Extract the (x, y) coordinate from the center of the cell holding the provided text.  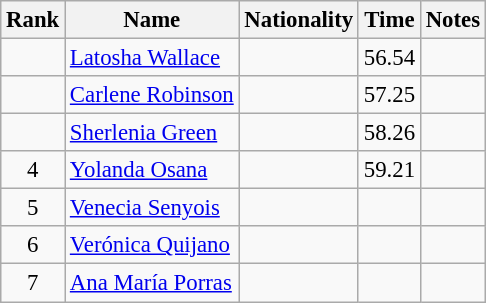
Name (152, 20)
Ana María Porras (152, 283)
Latosha Wallace (152, 58)
6 (33, 245)
5 (33, 208)
Time (389, 20)
Venecia Senyois (152, 208)
57.25 (389, 95)
56.54 (389, 58)
Sherlenia Green (152, 133)
Carlene Robinson (152, 95)
Verónica Quijano (152, 245)
4 (33, 170)
59.21 (389, 170)
58.26 (389, 133)
7 (33, 283)
Notes (452, 20)
Yolanda Osana (152, 170)
Rank (33, 20)
Nationality (298, 20)
